Output the (X, Y) coordinate of the center of the cell containing the given text.  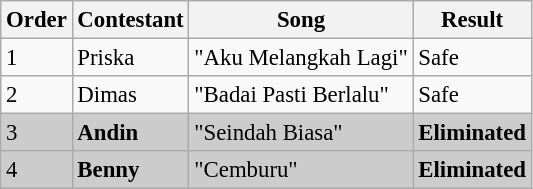
1 (36, 58)
3 (36, 133)
Song (301, 20)
"Seindah Biasa" (301, 133)
Benny (130, 170)
"Badai Pasti Berlalu" (301, 95)
Priska (130, 58)
4 (36, 170)
2 (36, 95)
"Aku Melangkah Lagi" (301, 58)
Dimas (130, 95)
Contestant (130, 20)
Order (36, 20)
Andin (130, 133)
"Cemburu" (301, 170)
Result (472, 20)
